Output the [x, y] coordinate of the center of the cell containing the given text.  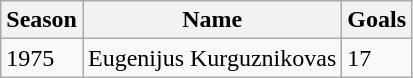
Name [212, 20]
Eugenijus Kurguznikovas [212, 58]
Season [42, 20]
Goals [377, 20]
1975 [42, 58]
17 [377, 58]
